Locate the cell with the specified text and output its [X, Y] center coordinate. 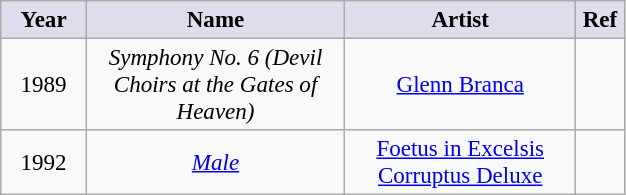
1989 [44, 84]
Male [215, 162]
Year [44, 20]
Name [215, 20]
Artist [460, 20]
Foetus in Excelsis Corruptus Deluxe [460, 162]
Ref [600, 20]
1992 [44, 162]
Symphony No. 6 (Devil Choirs at the Gates of Heaven) [215, 84]
Glenn Branca [460, 84]
